Output the (x, y) coordinate of the center of the cell containing the given text.  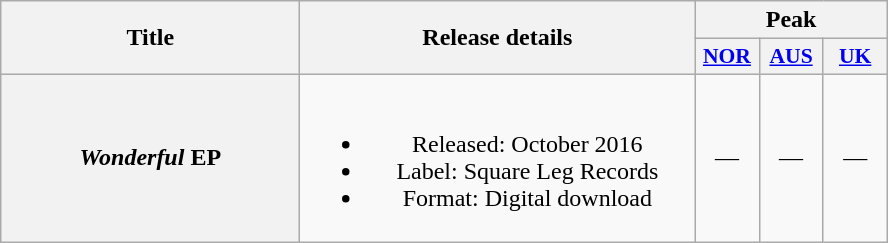
Wonderful EP (150, 158)
NOR (727, 57)
Release details (498, 38)
AUS (791, 57)
Peak (791, 20)
Title (150, 38)
Released: October 2016Label: Square Leg RecordsFormat: Digital download (498, 158)
UK (855, 57)
